Capture the cell that displays the provided text and extract its (x, y) central coordinate. 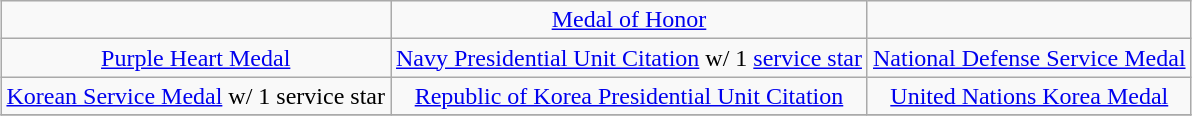
Purple Heart Medal (196, 58)
Korean Service Medal w/ 1 service star (196, 96)
Republic of Korea Presidential Unit Citation (628, 96)
Medal of Honor (628, 20)
United Nations Korea Medal (1029, 96)
Navy Presidential Unit Citation w/ 1 service star (628, 58)
National Defense Service Medal (1029, 58)
